Capture the cell that displays the provided text and extract its [X, Y] central coordinate. 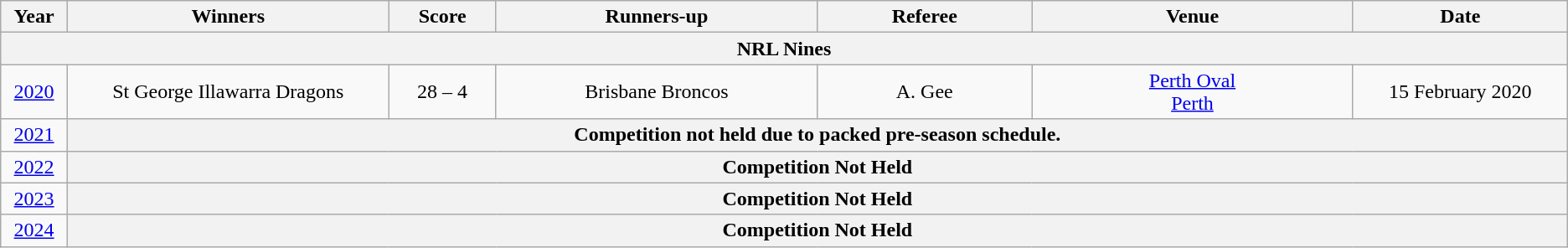
Referee [925, 17]
28 – 4 [442, 92]
St George Illawarra Dragons [228, 92]
Score [442, 17]
Venue [1193, 17]
Competition not held due to packed pre-season schedule. [818, 135]
NRL Nines [784, 49]
A. Gee [925, 92]
2024 [34, 230]
2023 [34, 199]
Date [1460, 17]
Year [34, 17]
Winners [228, 17]
2021 [34, 135]
15 February 2020 [1460, 92]
2020 [34, 92]
2022 [34, 167]
Perth OvalPerth [1193, 92]
Brisbane Broncos [657, 92]
Runners-up [657, 17]
